Identify which cell holds the provided text, then report its (x, y) central coordinate. 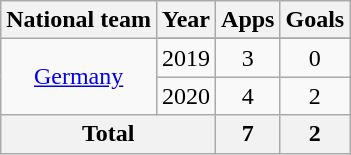
Goals (315, 20)
Year (186, 20)
4 (248, 96)
Total (108, 134)
3 (248, 58)
Apps (248, 20)
2020 (186, 96)
0 (315, 58)
7 (248, 134)
National team (79, 20)
Germany (79, 77)
2019 (186, 58)
